Output the (x, y) coordinate of the center of the cell containing the given text.  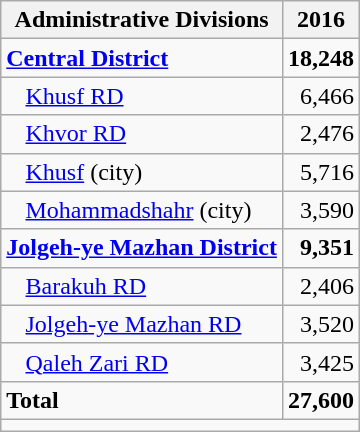
Khusf RD (142, 96)
Barakuh RD (142, 286)
2,476 (320, 134)
18,248 (320, 58)
Administrative Divisions (142, 20)
2016 (320, 20)
2,406 (320, 286)
6,466 (320, 96)
Jolgeh-ye Mazhan RD (142, 324)
27,600 (320, 400)
3,520 (320, 324)
Central District (142, 58)
3,425 (320, 362)
Khvor RD (142, 134)
Qaleh Zari RD (142, 362)
Mohammadshahr (city) (142, 210)
3,590 (320, 210)
9,351 (320, 248)
Total (142, 400)
5,716 (320, 172)
Jolgeh-ye Mazhan District (142, 248)
Khusf (city) (142, 172)
